Identify which cell holds the provided text, then report its (X, Y) central coordinate. 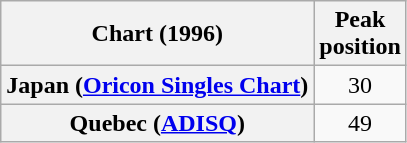
30 (360, 85)
Chart (1996) (158, 34)
Peakposition (360, 34)
Quebec (ADISQ) (158, 123)
Japan (Oricon Singles Chart) (158, 85)
49 (360, 123)
